From the cell containing the given text, extract its center point as [X, Y] coordinate. 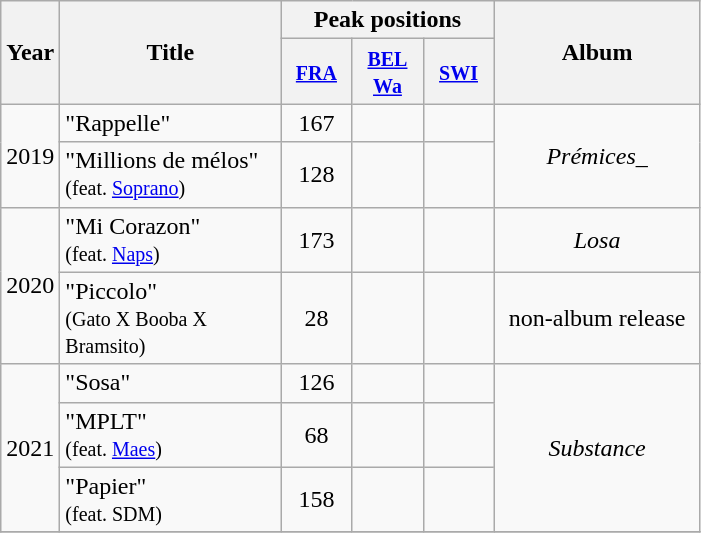
167 [316, 123]
"Millions de mélos"(feat. Soprano) [170, 174]
173 [316, 240]
"Papier"(feat. SDM) [170, 500]
2021 [30, 448]
"Rappelle" [170, 123]
non-album release [597, 318]
Prémices_ [597, 156]
126 [316, 383]
Title [170, 52]
128 [316, 174]
"MPLT"(feat. Maes) [170, 434]
FRA [316, 72]
Substance [597, 448]
158 [316, 500]
"Piccolo"(Gato X Booba X Bramsito) [170, 318]
28 [316, 318]
Peak positions [388, 20]
BEL Wa [388, 72]
"Sosa" [170, 383]
Year [30, 52]
SWI [458, 72]
2019 [30, 156]
2020 [30, 286]
"Mi Corazon"(feat. Naps) [170, 240]
Album [597, 52]
68 [316, 434]
Losa [597, 240]
